Find where the given text appears and provide that cell's center as (X, Y) coordinate. 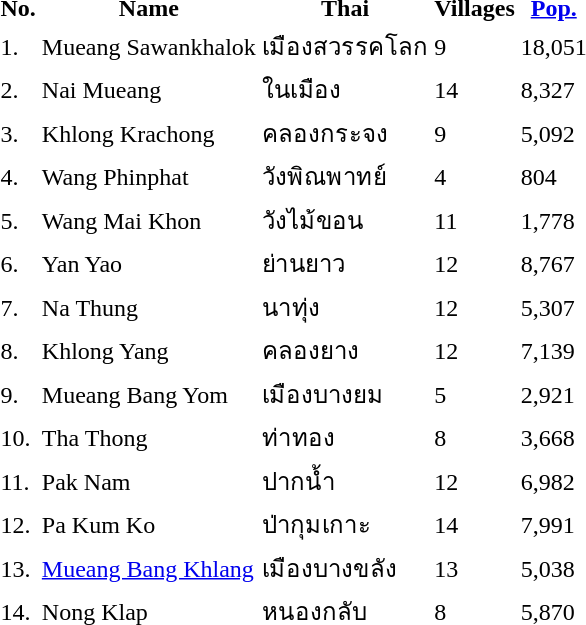
Khlong Yang (148, 350)
Pa Kum Ko (148, 524)
ท่าทอง (345, 438)
8 (474, 438)
Mueang Bang Khlang (148, 568)
คลองกระจง (345, 133)
Wang Mai Khon (148, 220)
ป่ากุมเกาะ (345, 524)
คลองยาง (345, 350)
5 (474, 394)
เมืองสวรรคโลก (345, 46)
13 (474, 568)
วังไม้ขอน (345, 220)
Yan Yao (148, 264)
ในเมือง (345, 90)
วังพิณพาทย์ (345, 176)
11 (474, 220)
Tha Thong (148, 438)
ปากน้ำ (345, 481)
Khlong Krachong (148, 133)
Wang Phinphat (148, 176)
นาทุ่ง (345, 307)
Pak Nam (148, 481)
Nai Mueang (148, 90)
เมืองบางยม (345, 394)
Na Thung (148, 307)
4 (474, 176)
Mueang Bang Yom (148, 394)
Mueang Sawankhalok (148, 46)
ย่านยาว (345, 264)
เมืองบางขลัง (345, 568)
